Extract the [x, y] coordinate from the center of the cell holding the provided text.  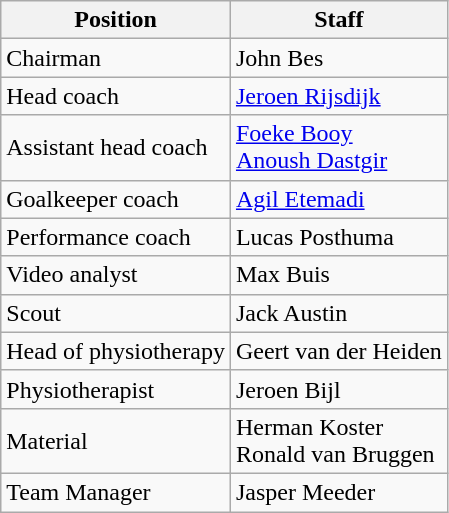
Physiotherapist [116, 389]
Scout [116, 313]
Material [116, 440]
Head of physiotherapy [116, 351]
John Bes [338, 58]
Jeroen Rijsdijk [338, 96]
Chairman [116, 58]
Team Manager [116, 492]
Position [116, 20]
Jack Austin [338, 313]
Agil Etemadi [338, 199]
Performance coach [116, 237]
Video analyst [116, 275]
Goalkeeper coach [116, 199]
Max Buis [338, 275]
Staff [338, 20]
Assistant head coach [116, 148]
Geert van der Heiden [338, 351]
Jeroen Bijl [338, 389]
Head coach [116, 96]
Jasper Meeder [338, 492]
Herman Koster Ronald van Bruggen [338, 440]
Foeke Booy Anoush Dastgir [338, 148]
Lucas Posthuma [338, 237]
